For the text-containing cell, return its midpoint in (X, Y) coordinate format. 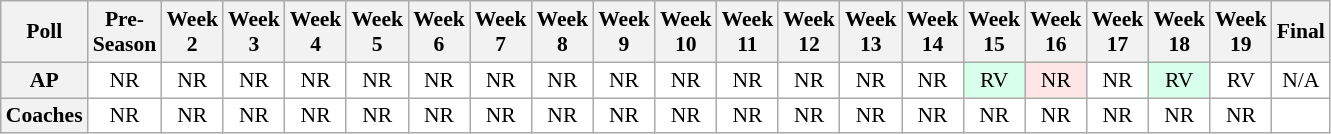
Week14 (933, 32)
Week13 (871, 32)
Week4 (316, 32)
Final (1301, 32)
AP (44, 80)
Week16 (1056, 32)
Week10 (686, 32)
Week11 (748, 32)
Week3 (254, 32)
Week9 (624, 32)
Week17 (1118, 32)
Week15 (994, 32)
Week5 (377, 32)
Week6 (439, 32)
Week7 (501, 32)
Week8 (562, 32)
Week18 (1179, 32)
Coaches (44, 116)
Week19 (1241, 32)
N/A (1301, 80)
Pre-Season (125, 32)
Week12 (809, 32)
Week2 (192, 32)
Poll (44, 32)
